Search for the cell housing the specified text and yield its (x, y) center coordinate. 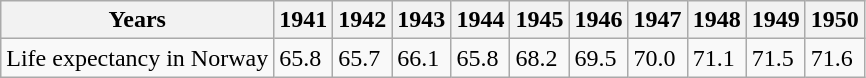
1945 (540, 20)
71.1 (716, 58)
Life expectancy in Norway (138, 58)
1947 (658, 20)
65.7 (362, 58)
1946 (598, 20)
68.2 (540, 58)
Years (138, 20)
69.5 (598, 58)
1943 (422, 20)
71.6 (834, 58)
66.1 (422, 58)
1948 (716, 20)
70.0 (658, 58)
1942 (362, 20)
1950 (834, 20)
1941 (304, 20)
71.5 (776, 58)
1944 (480, 20)
1949 (776, 20)
